Provide the [X, Y] coordinate of the cell's center where the given text is located.  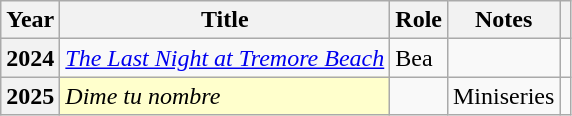
2024 [30, 58]
Notes [503, 20]
Bea [419, 58]
Title [225, 20]
Role [419, 20]
The Last Night at Tremore Beach [225, 58]
2025 [30, 96]
Dime tu nombre [225, 96]
Miniseries [503, 96]
Year [30, 20]
